Detect which cell encompasses the target text, then output its (x, y) center coordinate. 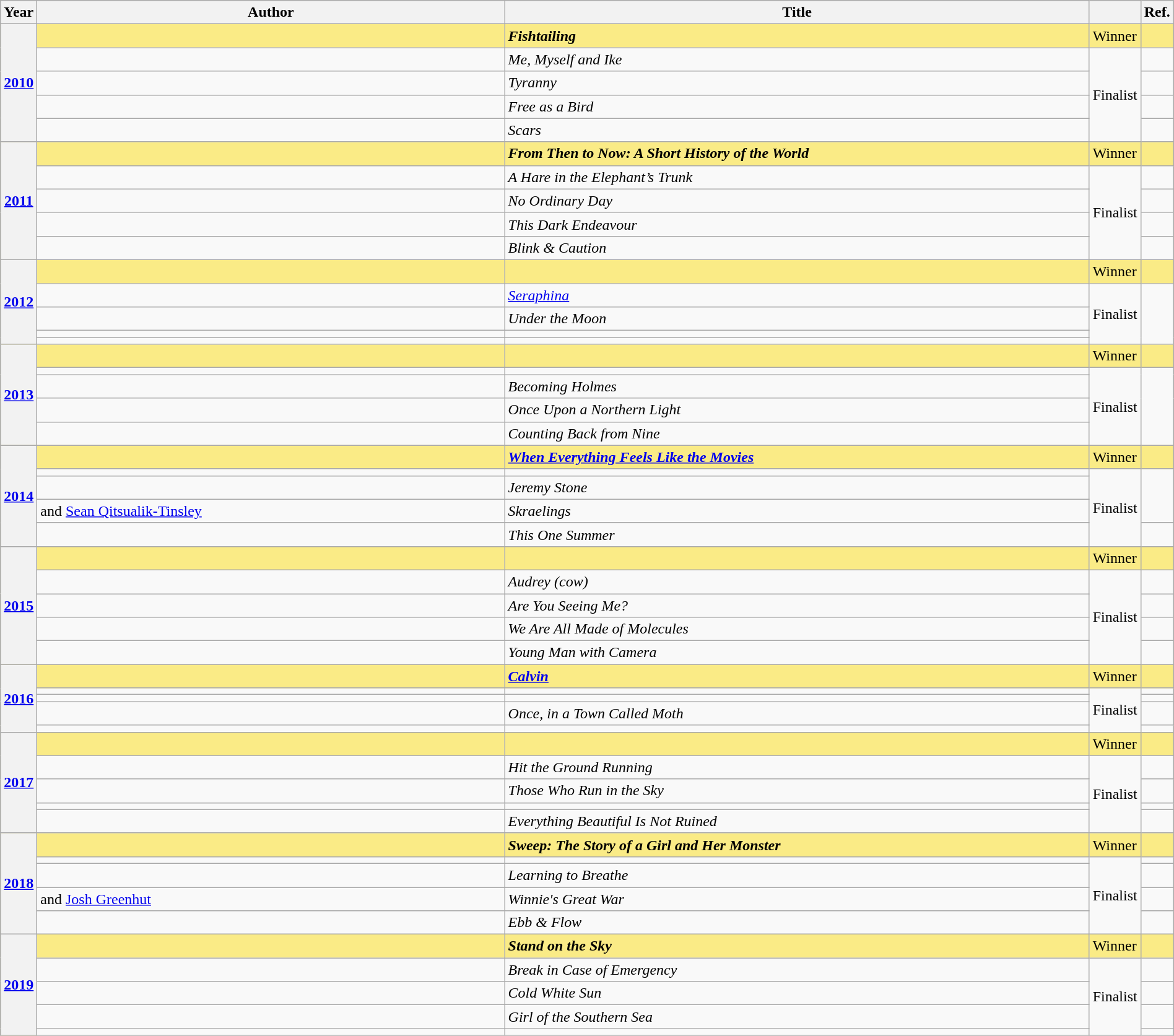
Blink & Caution (797, 248)
Break in Case of Emergency (797, 970)
Cold White Sun (797, 993)
Calvin (797, 676)
Are You Seeing Me? (797, 605)
2014 (19, 495)
2012 (19, 302)
Hit the Ground Running (797, 767)
2018 (19, 883)
Girl of the Southern Sea (797, 1017)
Scars (797, 130)
This One Summer (797, 534)
Counting Back from Nine (797, 433)
Year (19, 12)
Title (797, 12)
Author (271, 12)
Free as a Bird (797, 107)
Fishtailing (797, 36)
Skraelings (797, 511)
From Then to Now: A Short History of the World (797, 154)
Sweep: The Story of a Girl and Her Monster (797, 845)
and Sean Qitsualik-Tinsley (271, 511)
2013 (19, 395)
Tyranny (797, 83)
Learning to Breathe (797, 875)
Stand on the Sky (797, 946)
Ebb & Flow (797, 923)
2015 (19, 605)
Those Who Run in the Sky (797, 791)
Me, Myself and Ike (797, 59)
2019 (19, 985)
A Hare in the Elephant’s Trunk (797, 177)
Becoming Holmes (797, 386)
Under the Moon (797, 319)
Seraphina (797, 295)
Ref. (1157, 12)
2017 (19, 783)
2016 (19, 699)
Everything Beautiful Is Not Ruined (797, 821)
Jeremy Stone (797, 487)
Audrey (cow) (797, 581)
2011 (19, 201)
2010 (19, 83)
We Are All Made of Molecules (797, 629)
Young Man with Camera (797, 653)
Once, in a Town Called Moth (797, 713)
No Ordinary Day (797, 201)
When Everything Feels Like the Movies (797, 457)
This Dark Endeavour (797, 224)
Once Upon a Northern Light (797, 410)
Winnie's Great War (797, 899)
and Josh Greenhut (271, 899)
